Search for the cell housing the specified text and yield its [x, y] center coordinate. 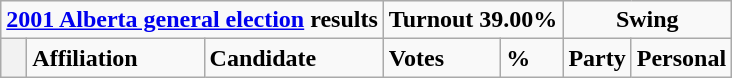
Candidate [294, 58]
Party [597, 58]
2001 Alberta general election results [192, 20]
Swing [648, 20]
Turnout 39.00% [473, 20]
Votes [442, 58]
Affiliation [116, 58]
Personal [681, 58]
% [532, 58]
